Scan for the cell matching the given text and deliver its [X, Y] coordinate at center. 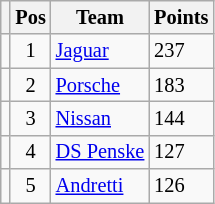
DS Penske [100, 152]
Team [100, 17]
126 [181, 186]
Pos [30, 17]
3 [30, 118]
127 [181, 152]
2 [30, 85]
1 [30, 51]
Points [181, 17]
Andretti [100, 186]
Porsche [100, 85]
5 [30, 186]
183 [181, 85]
4 [30, 152]
Jaguar [100, 51]
144 [181, 118]
237 [181, 51]
Nissan [100, 118]
